Capture the cell that displays the provided text and extract its [X, Y] central coordinate. 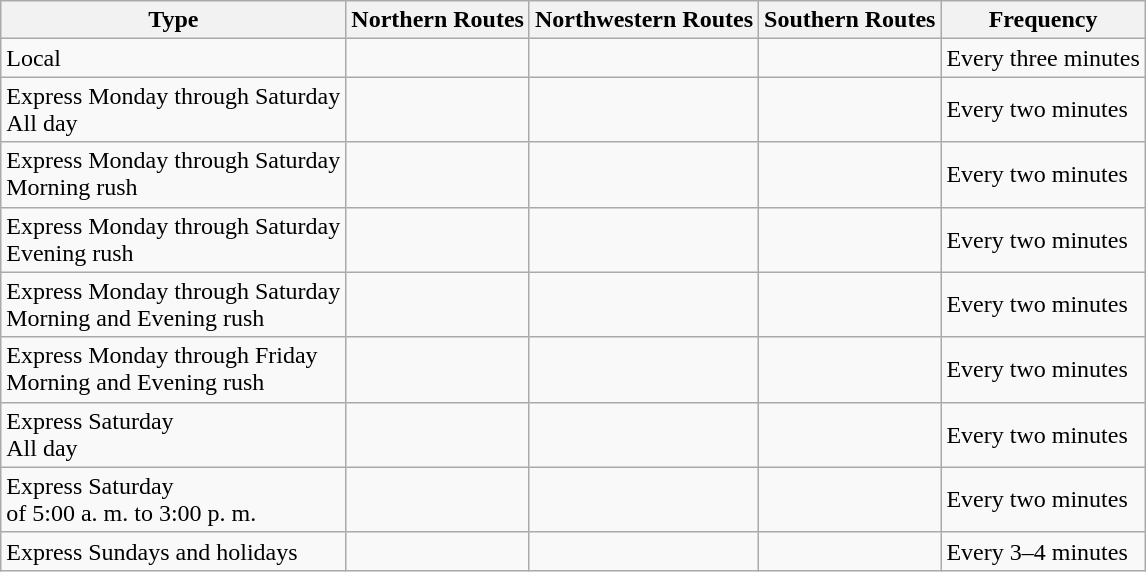
Express Monday through FridayMorning and Evening rush [174, 370]
Express Saturdayof 5:00 a. m. to 3:00 p. m. [174, 500]
Every three minutes [1043, 58]
Express Monday through SaturdayMorning rush [174, 174]
Northwestern Routes [644, 20]
Express Monday through SaturdayEvening rush [174, 240]
Express Monday through SaturdayAll day [174, 110]
Frequency [1043, 20]
Every 3–4 minutes [1043, 551]
Express Sundays and holidays [174, 551]
Type [174, 20]
Express SaturdayAll day [174, 434]
Southern Routes [850, 20]
Northern Routes [438, 20]
Local [174, 58]
Express Monday through SaturdayMorning and Evening rush [174, 304]
